Locate the cell with the specified text and output its (X, Y) center coordinate. 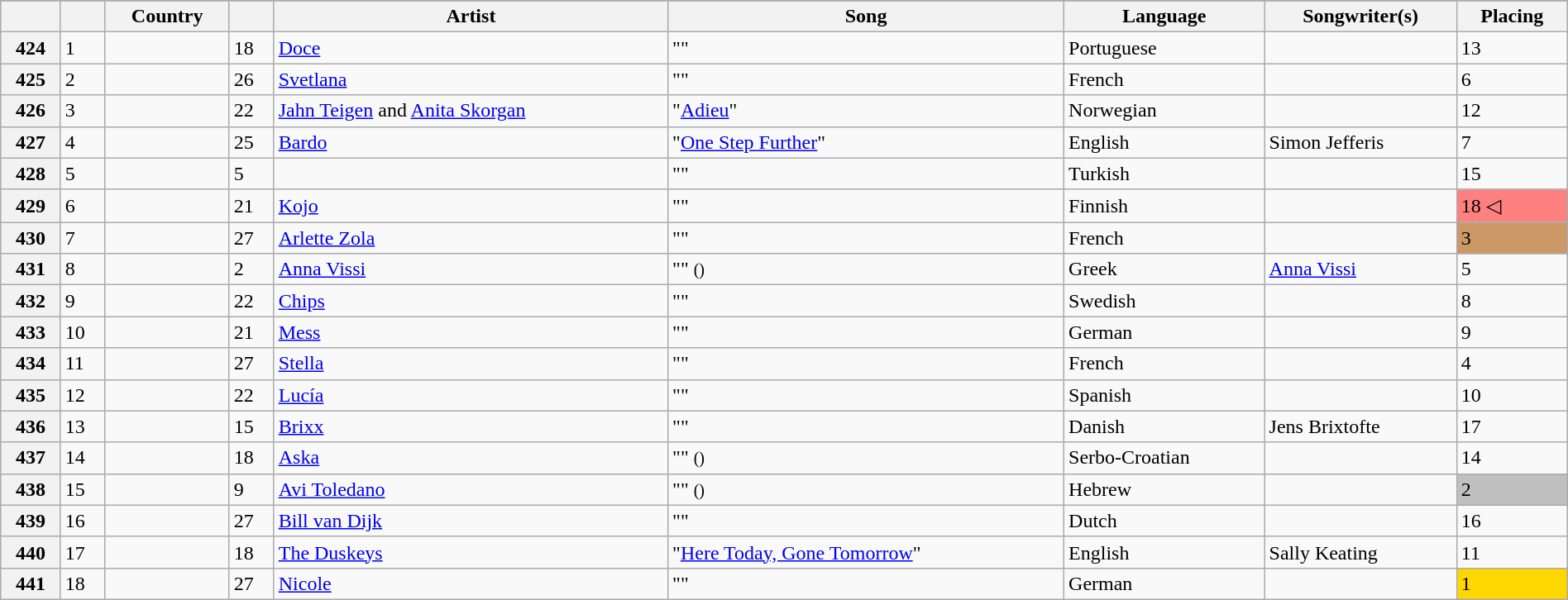
Turkish (1164, 174)
Kojo (471, 206)
25 (251, 142)
Songwriter(s) (1360, 17)
Language (1164, 17)
Placing (1512, 17)
426 (31, 111)
Danish (1164, 426)
Swedish (1164, 301)
Stella (471, 364)
Chips (471, 301)
Sally Keating (1360, 552)
"One Step Further" (867, 142)
439 (31, 521)
440 (31, 552)
26 (251, 79)
431 (31, 269)
Jahn Teigen and Anita Skorgan (471, 111)
18 ◁ (1512, 206)
429 (31, 206)
Spanish (1164, 395)
436 (31, 426)
Avi Toledano (471, 489)
Portuguese (1164, 48)
438 (31, 489)
The Duskeys (471, 552)
437 (31, 458)
Lucía (471, 395)
"Adieu" (867, 111)
Artist (471, 17)
427 (31, 142)
424 (31, 48)
Aska (471, 458)
Bill van Dijk (471, 521)
435 (31, 395)
Greek (1164, 269)
Bardo (471, 142)
Svetlana (471, 79)
425 (31, 79)
433 (31, 332)
430 (31, 238)
Arlette Zola (471, 238)
Serbo-Croatian (1164, 458)
"Here Today, Gone Tomorrow" (867, 552)
Norwegian (1164, 111)
Jens Brixtofte (1360, 426)
Simon Jefferis (1360, 142)
Song (867, 17)
Mess (471, 332)
Hebrew (1164, 489)
Nicole (471, 583)
Doce (471, 48)
Country (167, 17)
434 (31, 364)
432 (31, 301)
441 (31, 583)
428 (31, 174)
Finnish (1164, 206)
Dutch (1164, 521)
Brixx (471, 426)
